Identify which cell holds the provided text, then report its [X, Y] central coordinate. 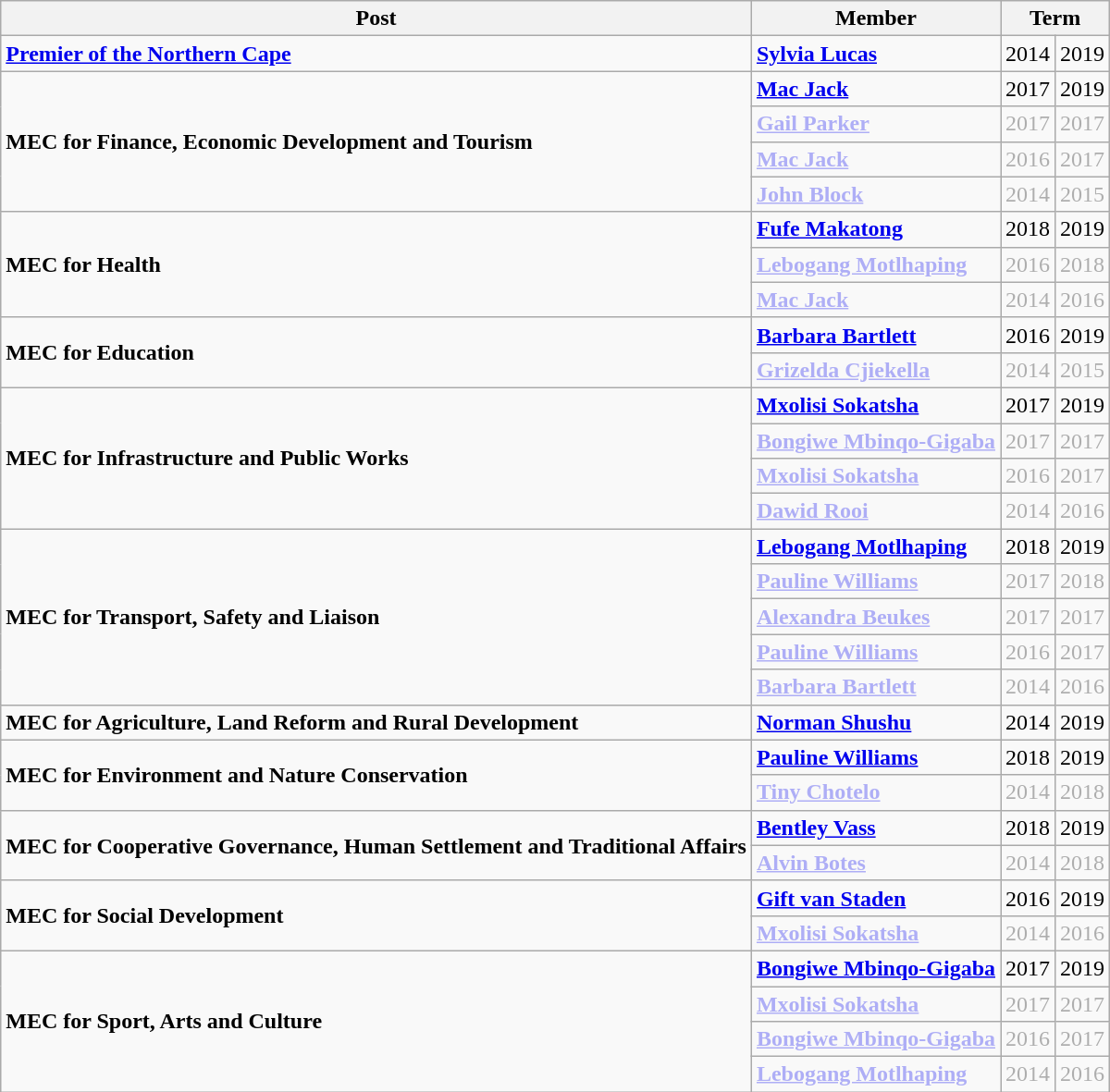
MEC for Finance, Economic Development and Tourism [376, 141]
MEC for Sport, Arts and Culture [376, 1021]
Alvin Botes [875, 863]
Gift van Staden [875, 898]
MEC for Infrastructure and Public Works [376, 458]
Gail Parker [875, 124]
Term [1055, 18]
Tiny Chotelo [875, 792]
MEC for Health [376, 264]
Bentley Vass [875, 828]
MEC for Agriculture, Land Reform and Rural Development [376, 722]
MEC for Transport, Safety and Liaison [376, 617]
Fufe Makatong [875, 229]
Member [875, 18]
Grizelda Cjiekella [875, 370]
Sylvia Lucas [875, 54]
Premier of the Northern Cape [376, 54]
MEC for Social Development [376, 915]
Dawid Rooi [875, 511]
Post [376, 18]
MEC for Education [376, 352]
MEC for Environment and Nature Conservation [376, 775]
John Block [875, 194]
MEC for Cooperative Governance, Human Settlement and Traditional Affairs [376, 845]
Norman Shushu [875, 722]
Alexandra Beukes [875, 617]
